Determine the (X, Y) coordinate at the center of the cell enclosing the given text.  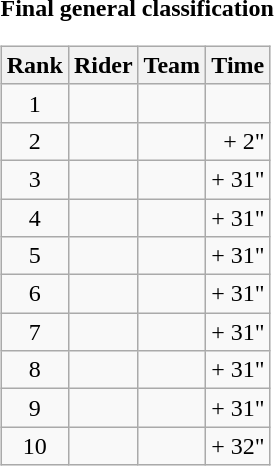
5 (34, 256)
9 (34, 408)
3 (34, 179)
7 (34, 332)
Rank (34, 65)
10 (34, 446)
6 (34, 294)
2 (34, 141)
Rider (103, 65)
1 (34, 103)
+ 2" (238, 141)
Time (238, 65)
8 (34, 370)
+ 32" (238, 446)
Team (172, 65)
4 (34, 217)
